Search for the cell housing the specified text and yield its (x, y) center coordinate. 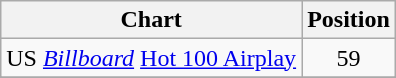
Position (349, 20)
Chart (152, 20)
59 (349, 58)
US Billboard Hot 100 Airplay (152, 58)
